Pinpoint the cell where the given text exists, returning its (x, y) midpoint coordinate. 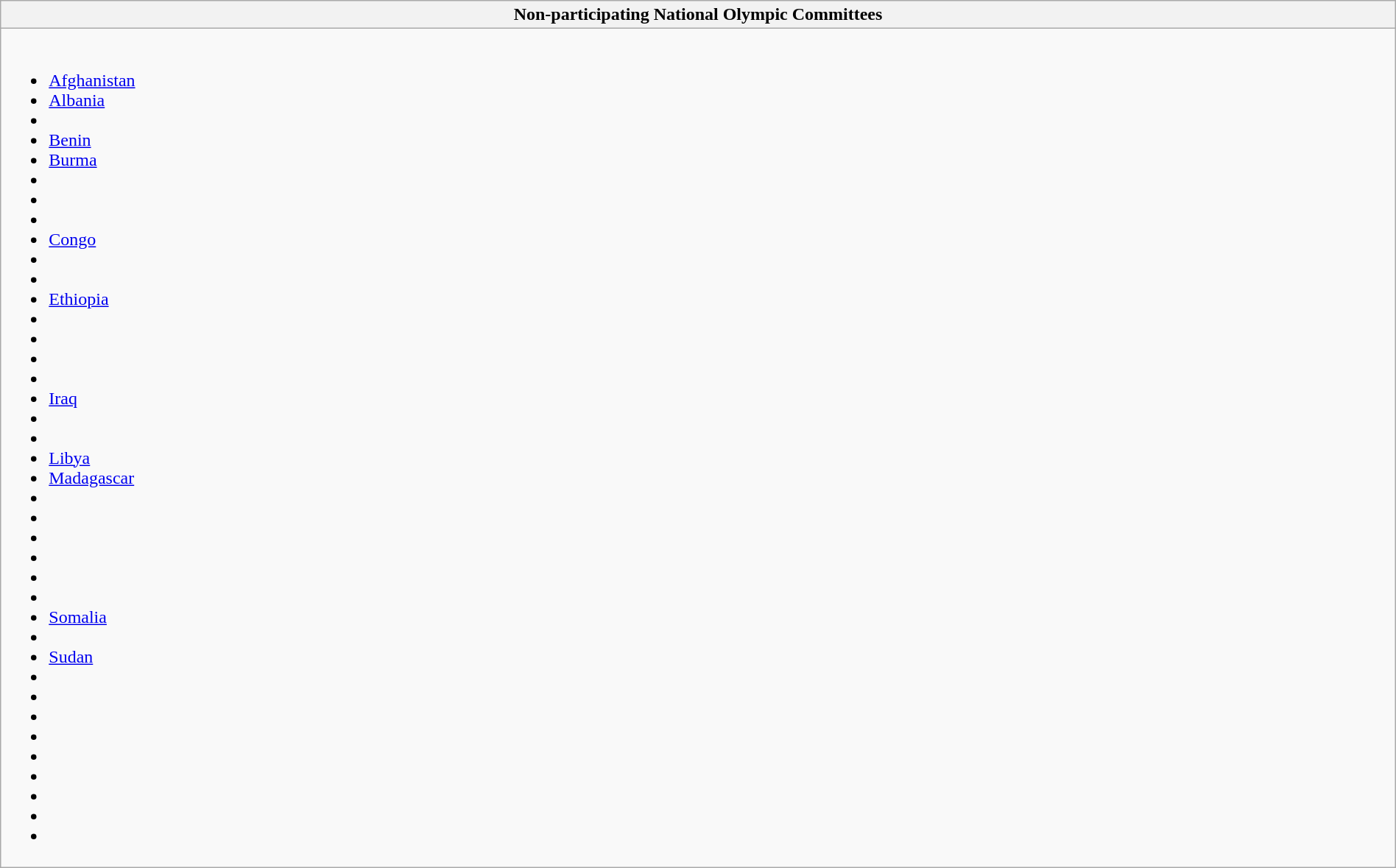
Non-participating National Olympic Committees (698, 15)
Afghanistan Albania Benin Burma Congo Ethiopia Iraq Libya Madagascar Somalia Sudan (698, 448)
